Pinpoint the cell where the given text exists, returning its [X, Y] midpoint coordinate. 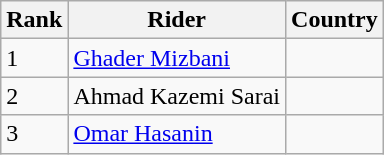
Rank [34, 20]
Ahmad Kazemi Sarai [177, 96]
2 [34, 96]
Rider [177, 20]
Country [335, 20]
Omar Hasanin [177, 134]
1 [34, 58]
Ghader Mizbani [177, 58]
3 [34, 134]
